Find where the given text appears and provide that cell's center as (X, Y) coordinate. 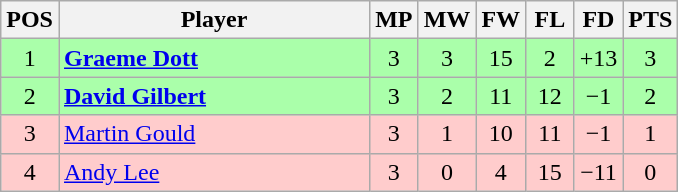
David Gilbert (214, 96)
Graeme Dott (214, 58)
Player (214, 20)
12 (550, 96)
10 (501, 134)
+13 (598, 58)
MP (394, 20)
POS (30, 20)
FL (550, 20)
PTS (650, 20)
FD (598, 20)
MW (447, 20)
Andy Lee (214, 172)
Martin Gould (214, 134)
−11 (598, 172)
FW (501, 20)
